Determine the [X, Y] coordinate at the center of the cell enclosing the given text.  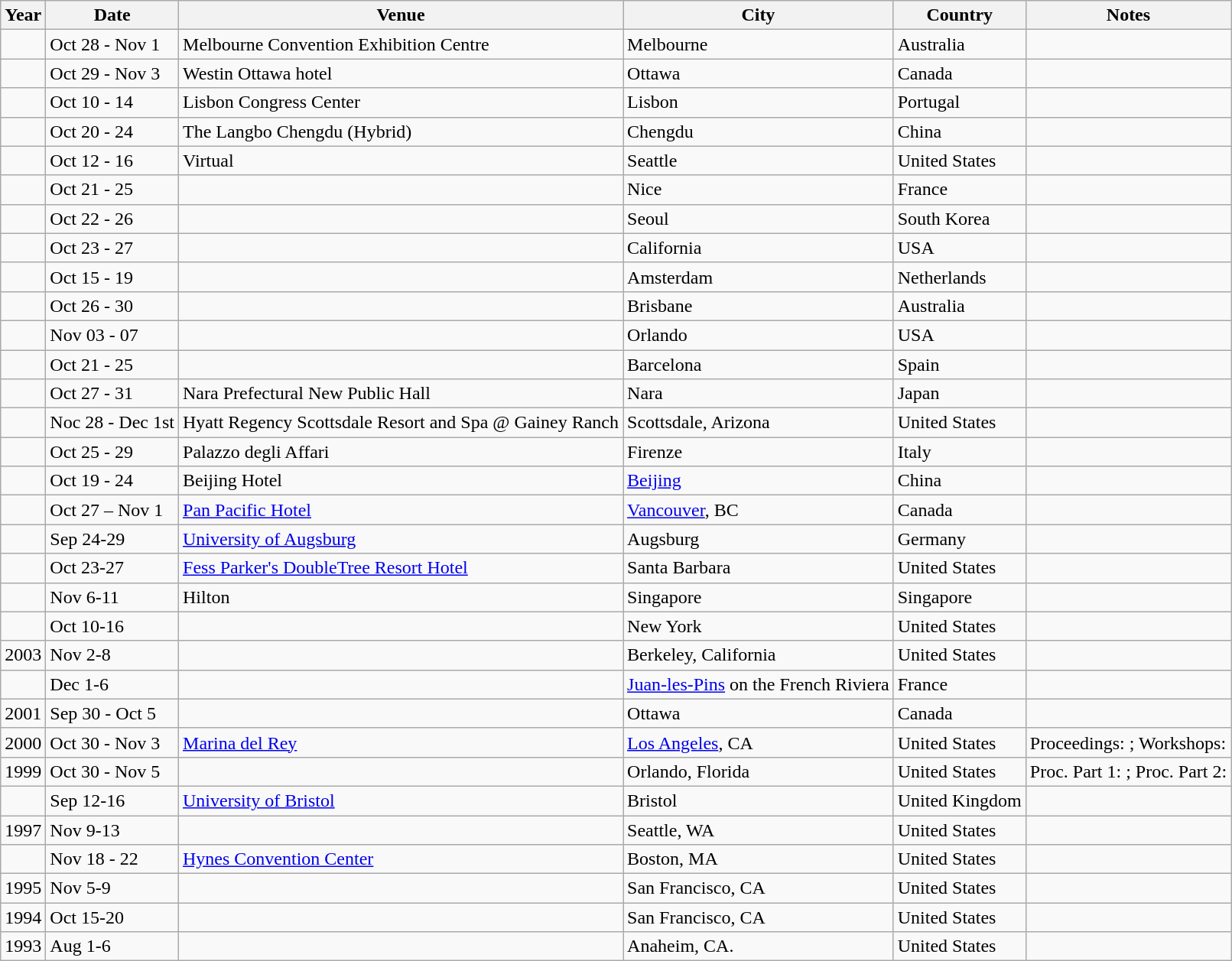
Oct 12 - 16 [112, 161]
Oct 30 - Nov 5 [112, 771]
Oct 10 - 14 [112, 102]
Orlando, Florida [759, 771]
University of Bristol [401, 800]
Nara Prefectural New Public Hall [401, 394]
California [759, 248]
Nov 9-13 [112, 830]
The Langbo Chengdu (Hybrid) [401, 131]
Hynes Convention Center [401, 859]
Nice [759, 190]
Oct 10-16 [112, 626]
Notes [1128, 15]
Nov 5-9 [112, 888]
Oct 27 – Nov 1 [112, 510]
Nov 18 - 22 [112, 859]
Germany [959, 539]
Vancouver, BC [759, 510]
New York [759, 626]
Chengdu [759, 131]
Proceedings: ; Workshops: [1128, 742]
Scottsdale, Arizona [759, 423]
Santa Barbara [759, 568]
2003 [23, 655]
South Korea [959, 219]
Italy [959, 452]
Spain [959, 365]
Melbourne [759, 44]
Nara [759, 394]
Amsterdam [759, 277]
1999 [23, 771]
Japan [959, 394]
Brisbane [759, 306]
Nov 2-8 [112, 655]
Beijing [759, 481]
Oct 26 - 30 [112, 306]
Sep 30 - Oct 5 [112, 713]
Oct 22 - 26 [112, 219]
Noc 28 - Dec 1st [112, 423]
Date [112, 15]
1993 [23, 946]
Pan Pacific Hotel [401, 510]
Los Angeles, CA [759, 742]
Oct 23 - 27 [112, 248]
Sep 24-29 [112, 539]
Bristol [759, 800]
Marina del Rey [401, 742]
Oct 23-27 [112, 568]
Country [959, 15]
Proc. Part 1: ; Proc. Part 2: [1128, 771]
2000 [23, 742]
City [759, 15]
Anaheim, CA. [759, 946]
University of Augsburg [401, 539]
1994 [23, 917]
Hilton [401, 597]
Firenze [759, 452]
Venue [401, 15]
Seattle [759, 161]
Barcelona [759, 365]
Augsburg [759, 539]
Boston, MA [759, 859]
Beijing Hotel [401, 481]
Palazzo degli Affari [401, 452]
Dec 1-6 [112, 684]
Aug 1-6 [112, 946]
Fess Parker's DoubleTree Resort Hotel [401, 568]
United Kingdom [959, 800]
Lisbon [759, 102]
Oct 19 - 24 [112, 481]
Oct 30 - Nov 3 [112, 742]
Nov 6-11 [112, 597]
Oct 15-20 [112, 917]
Orlando [759, 335]
Hyatt Regency Scottsdale Resort and Spa @ Gainey Ranch [401, 423]
Oct 27 - 31 [112, 394]
Portugal [959, 102]
Lisbon Congress Center [401, 102]
Oct 25 - 29 [112, 452]
Oct 28 - Nov 1 [112, 44]
Virtual [401, 161]
1995 [23, 888]
Year [23, 15]
Netherlands [959, 277]
Seattle, WA [759, 830]
2001 [23, 713]
Sep 12-16 [112, 800]
Nov 03 - 07 [112, 335]
Seoul [759, 219]
Oct 29 - Nov 3 [112, 73]
Oct 20 - 24 [112, 131]
Melbourne Convention Exhibition Centre [401, 44]
1997 [23, 830]
Berkeley, California [759, 655]
Westin Ottawa hotel [401, 73]
Juan-les-Pins on the French Riviera [759, 684]
Oct 15 - 19 [112, 277]
